Capture the cell that displays the provided text and extract its [x, y] central coordinate. 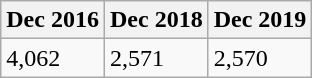
Dec 2016 [53, 20]
2,570 [260, 58]
Dec 2018 [156, 20]
Dec 2019 [260, 20]
4,062 [53, 58]
2,571 [156, 58]
